Identify which cell holds the provided text, then report its (X, Y) central coordinate. 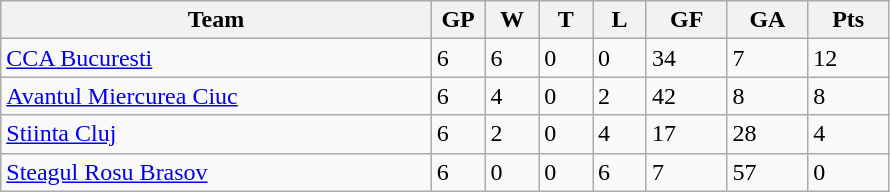
GA (768, 20)
Steagul Rosu Brasov (216, 172)
34 (686, 58)
GF (686, 20)
12 (848, 58)
Avantul Miercurea Ciuc (216, 96)
Team (216, 20)
GP (458, 20)
W (512, 20)
Stiinta Cluj (216, 134)
57 (768, 172)
42 (686, 96)
17 (686, 134)
Pts (848, 20)
L (620, 20)
T (566, 20)
CCA Bucuresti (216, 58)
28 (768, 134)
